For the text-containing cell, return its midpoint in (X, Y) coordinate format. 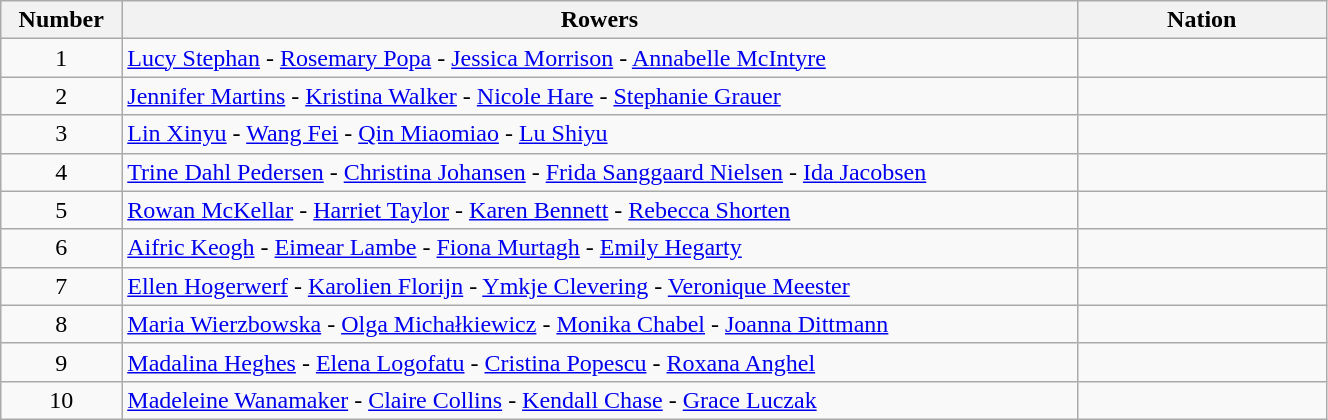
Lucy Stephan - Rosemary Popa - Jessica Morrison - Annabelle McIntyre (600, 58)
7 (62, 286)
6 (62, 248)
Number (62, 20)
Maria Wierzbowska - Olga Michałkiewicz - Monika Chabel - Joanna Dittmann (600, 324)
Nation (1202, 20)
Madeleine Wanamaker - Claire Collins - Kendall Chase - Grace Luczak (600, 400)
Lin Xinyu - Wang Fei - Qin Miaomiao - Lu Shiyu (600, 134)
3 (62, 134)
10 (62, 400)
Rowan McKellar - Harriet Taylor - Karen Bennett - Rebecca Shorten (600, 210)
Ellen Hogerwerf - Karolien Florijn - Ymkje Clevering - Veronique Meester (600, 286)
4 (62, 172)
Jennifer Martins - Kristina Walker - Nicole Hare - Stephanie Grauer (600, 96)
Aifric Keogh - Eimear Lambe - Fiona Murtagh - Emily Hegarty (600, 248)
Trine Dahl Pedersen - Christina Johansen - Frida Sanggaard Nielsen - Ida Jacobsen (600, 172)
1 (62, 58)
Rowers (600, 20)
8 (62, 324)
Madalina Heghes - Elena Logofatu - Cristina Popescu - Roxana Anghel (600, 362)
9 (62, 362)
2 (62, 96)
5 (62, 210)
